Pinpoint the cell where the given text exists, returning its (x, y) midpoint coordinate. 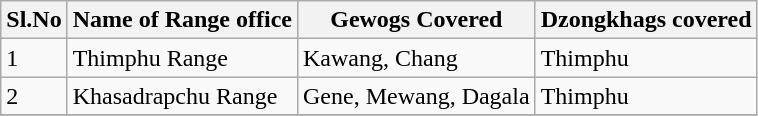
Khasadrapchu Range (182, 96)
1 (34, 58)
2 (34, 96)
Kawang, Chang (416, 58)
Sl.No (34, 20)
Dzongkhags covered (646, 20)
Gene, Mewang, Dagala (416, 96)
Gewogs Covered (416, 20)
Thimphu Range (182, 58)
Name of Range office (182, 20)
